Provide the (X, Y) coordinate of the cell's center where the given text is located.  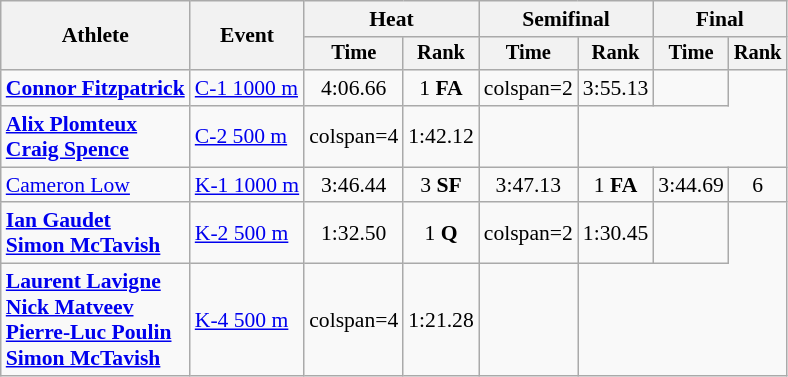
Athlete (96, 36)
4:06.66 (354, 88)
1:32.50 (354, 234)
Ian GaudetSimon McTavish (96, 234)
1:30.45 (616, 234)
K-2 500 m (247, 234)
3:55.13 (616, 88)
C-2 500 m (247, 136)
3 SF (440, 185)
Connor Fitzpatrick (96, 88)
Final (720, 19)
3:47.13 (528, 185)
1 Q (440, 234)
K-1 1000 m (247, 185)
6 (758, 185)
K-4 500 m (247, 320)
Semifinal (566, 19)
Heat (392, 19)
Alix PlomteuxCraig Spence (96, 136)
3:44.69 (690, 185)
Laurent LavigneNick MatveevPierre-Luc PoulinSimon McTavish (96, 320)
Event (247, 36)
1:21.28 (440, 320)
1:42.12 (440, 136)
C-1 1000 m (247, 88)
3:46.44 (354, 185)
Cameron Low (96, 185)
